Provide the [x, y] coordinate of the cell's center where the given text is located.  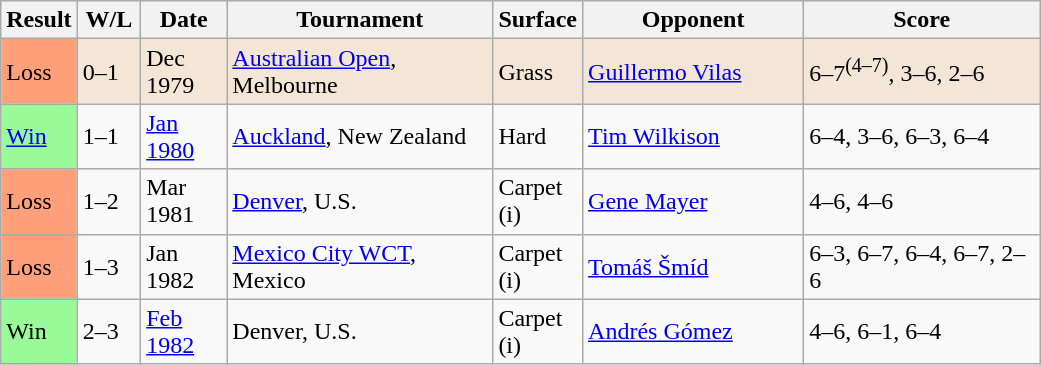
Tim Wilkison [694, 136]
W/L [109, 20]
1–2 [109, 202]
Date [184, 20]
Dec 1979 [184, 72]
Jan 1980 [184, 136]
Tournament [360, 20]
Result [39, 20]
Guillermo Vilas [694, 72]
0–1 [109, 72]
Mar 1981 [184, 202]
Score [922, 20]
Gene Mayer [694, 202]
Hard [538, 136]
1–1 [109, 136]
Grass [538, 72]
Australian Open, Melbourne [360, 72]
4–6, 4–6 [922, 202]
Tomáš Šmíd [694, 266]
4–6, 6–1, 6–4 [922, 332]
6–3, 6–7, 6–4, 6–7, 2–6 [922, 266]
Jan 1982 [184, 266]
1–3 [109, 266]
Opponent [694, 20]
6–7(4–7), 3–6, 2–6 [922, 72]
6–4, 3–6, 6–3, 6–4 [922, 136]
Mexico City WCT, Mexico [360, 266]
Feb 1982 [184, 332]
2–3 [109, 332]
Auckland, New Zealand [360, 136]
Surface [538, 20]
Andrés Gómez [694, 332]
